Return (X, Y) of the center of cell containing provided text 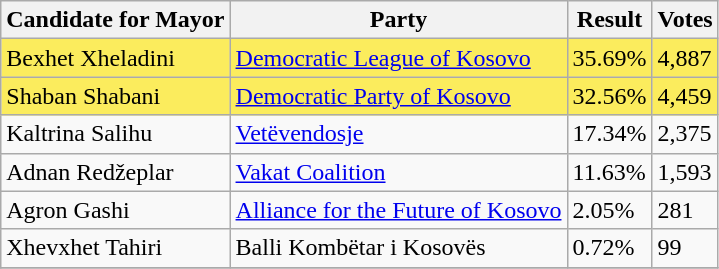
Result (610, 20)
Candidate for Mayor (116, 20)
Votes (685, 20)
Alliance for the Future of Kosovo (398, 210)
2.05% (610, 210)
Democratic Party of Kosovo (398, 96)
4,459 (685, 96)
Agron Gashi (116, 210)
Bexhet Xheladini (116, 58)
4,887 (685, 58)
Vetëvendosje (398, 134)
Party (398, 20)
11.63% (610, 172)
99 (685, 248)
2,375 (685, 134)
Shaban Shabani (116, 96)
1,593 (685, 172)
17.34% (610, 134)
35.69% (610, 58)
Vakat Coalition (398, 172)
Adnan Redžeplar (116, 172)
Balli Kombëtar i Kosovës (398, 248)
Xhevxhet Tahiri (116, 248)
32.56% (610, 96)
Kaltrina Salihu (116, 134)
281 (685, 210)
0.72% (610, 248)
Democratic League of Kosovo (398, 58)
